Find where the given text appears and provide that cell's center as (x, y) coordinate. 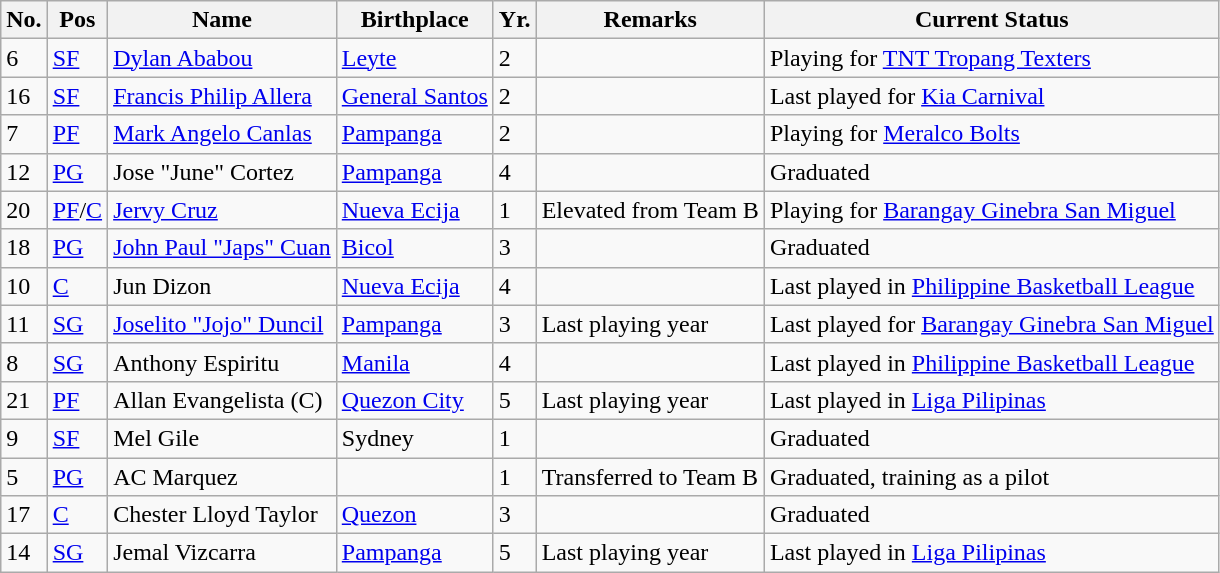
Quezon City (414, 400)
Francis Philip Allera (222, 96)
6 (24, 58)
Elevated from Team B (650, 210)
PF/C (77, 210)
Graduated, training as a pilot (992, 477)
Jervy Cruz (222, 210)
Quezon (414, 515)
16 (24, 96)
11 (24, 324)
Transferred to Team B (650, 477)
20 (24, 210)
Joselito "Jojo" Duncil (222, 324)
Allan Evangelista (C) (222, 400)
8 (24, 362)
17 (24, 515)
No. (24, 20)
Sydney (414, 438)
10 (24, 286)
14 (24, 553)
Pos (77, 20)
Jemal Vizcarra (222, 553)
Jose "June" Cortez (222, 172)
Remarks (650, 20)
Manila (414, 362)
Playing for Meralco Bolts (992, 134)
Yr. (514, 20)
John Paul "Japs" Cuan (222, 248)
Bicol (414, 248)
Name (222, 20)
12 (24, 172)
Mel Gile (222, 438)
Current Status (992, 20)
Playing for Barangay Ginebra San Miguel (992, 210)
Dylan Ababou (222, 58)
Playing for TNT Tropang Texters (992, 58)
Last played for Barangay Ginebra San Miguel (992, 324)
Mark Angelo Canlas (222, 134)
7 (24, 134)
AC Marquez (222, 477)
Chester Lloyd Taylor (222, 515)
Jun Dizon (222, 286)
18 (24, 248)
Leyte (414, 58)
Birthplace (414, 20)
Last played for Kia Carnival (992, 96)
9 (24, 438)
General Santos (414, 96)
Anthony Espiritu (222, 362)
21 (24, 400)
